Extract the [X, Y] coordinate from the center of the cell holding the provided text.  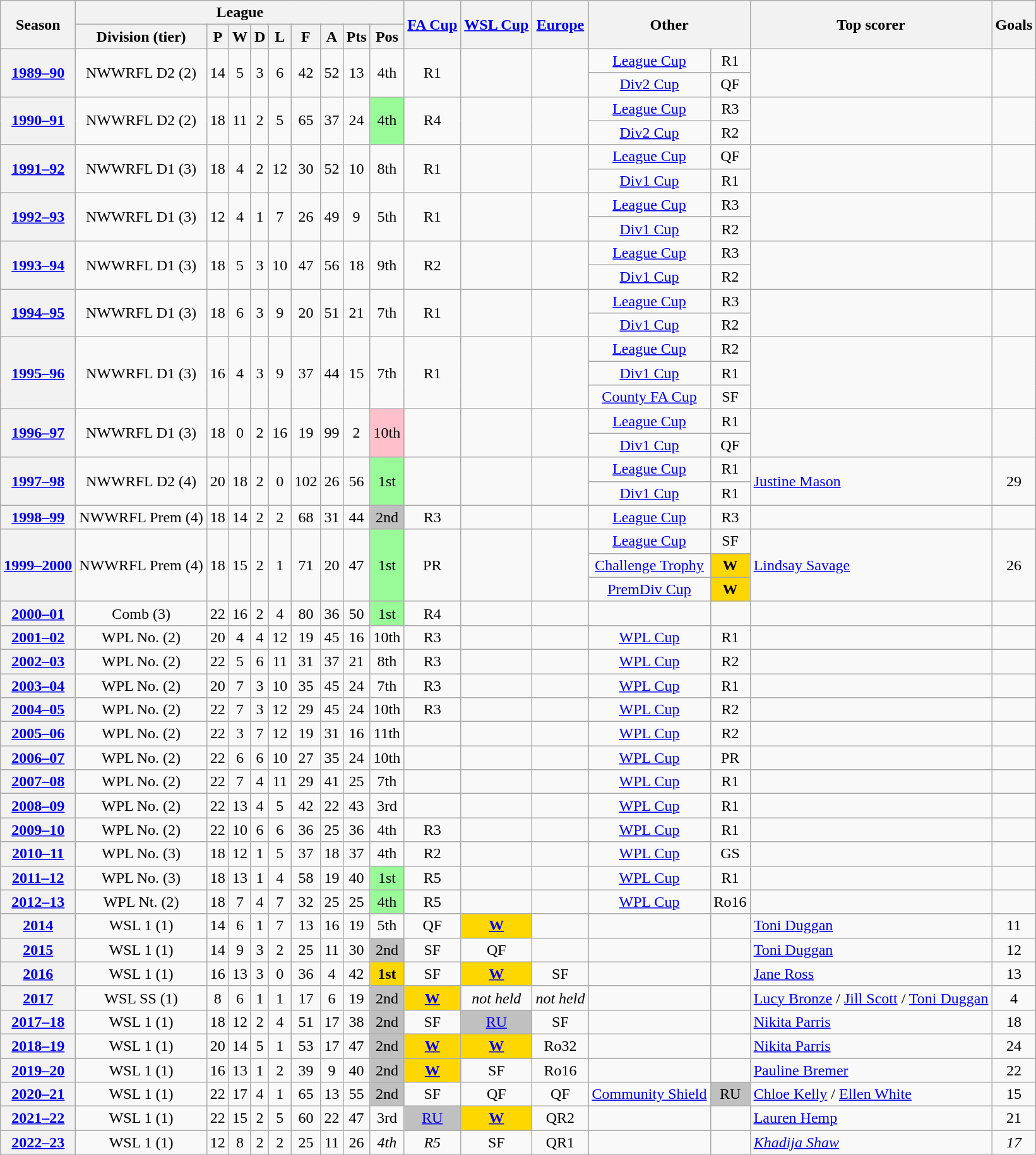
A [332, 37]
Chloe Kelly / Ellen White [871, 1094]
2000–01 [38, 613]
Community Shield [649, 1094]
2006–07 [38, 758]
55 [356, 1094]
Khadija Shaw [871, 1142]
1998–99 [38, 517]
41 [332, 782]
2022–23 [38, 1142]
Other [669, 25]
FA Cup [432, 25]
2009–10 [38, 830]
Season [38, 25]
Justine Mason [871, 481]
2020–21 [38, 1094]
Pos [387, 37]
2011–12 [38, 878]
WSL SS (1) [141, 998]
99 [332, 433]
D [259, 37]
1990–91 [38, 121]
2012–13 [38, 902]
League [240, 13]
1989–90 [38, 73]
39 [306, 1070]
2017–18 [38, 1022]
WPL Nt. (2) [141, 902]
102 [306, 481]
Top scorer [871, 25]
F [306, 37]
2010–11 [38, 854]
49 [332, 217]
71 [306, 565]
11th [387, 734]
Pauline Bremer [871, 1070]
1997–98 [38, 481]
County FA Cup [649, 397]
NWWRFL D2 (4) [141, 481]
WSL Cup [496, 25]
2005–06 [38, 734]
1996–97 [38, 433]
2019–20 [38, 1070]
2007–08 [38, 782]
2002–03 [38, 661]
2017 [38, 998]
QR1 [561, 1142]
43 [356, 806]
L [280, 37]
80 [306, 613]
Ro32 [561, 1046]
2004–05 [38, 710]
Lucy Bronze / Jill Scott / Toni Duggan [871, 998]
27 [306, 758]
32 [306, 902]
2001–02 [38, 637]
1991–92 [38, 169]
Pts [356, 37]
9th [387, 265]
2016 [38, 974]
60 [306, 1118]
58 [306, 878]
1992–93 [38, 217]
2014 [38, 926]
53 [306, 1046]
QR2 [561, 1118]
2015 [38, 950]
P [217, 37]
2008–09 [38, 806]
1994–95 [38, 313]
50 [356, 613]
PremDiv Cup [649, 589]
Comb (3) [141, 613]
Europe [561, 25]
2003–04 [38, 685]
Division (tier) [141, 37]
Jane Ross [871, 974]
Lauren Hemp [871, 1118]
1993–94 [38, 265]
38 [356, 1022]
2021–22 [38, 1118]
Challenge Trophy [649, 565]
GS [730, 854]
2018–19 [38, 1046]
1999–2000 [38, 565]
Lindsay Savage [871, 565]
1995–96 [38, 373]
68 [306, 517]
Goals [1014, 25]
